Find where the given text appears and provide that cell's center as (X, Y) coordinate. 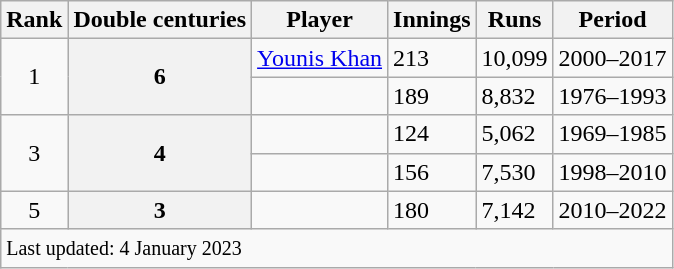
5,062 (514, 134)
156 (432, 172)
Period (612, 20)
Rank (34, 20)
4 (160, 153)
189 (432, 96)
Last updated: 4 January 2023 (336, 248)
180 (432, 210)
1969–1985 (612, 134)
Younis Khan (320, 58)
Innings (432, 20)
7,530 (514, 172)
2000–2017 (612, 58)
8,832 (514, 96)
5 (34, 210)
Runs (514, 20)
124 (432, 134)
Double centuries (160, 20)
1976–1993 (612, 96)
1998–2010 (612, 172)
213 (432, 58)
1 (34, 77)
6 (160, 77)
7,142 (514, 210)
10,099 (514, 58)
Player (320, 20)
2010–2022 (612, 210)
